For the text-containing cell, return its midpoint in [x, y] coordinate format. 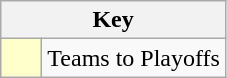
Teams to Playoffs [134, 58]
Key [114, 20]
